Locate the cell with the specified text and output its (X, Y) center coordinate. 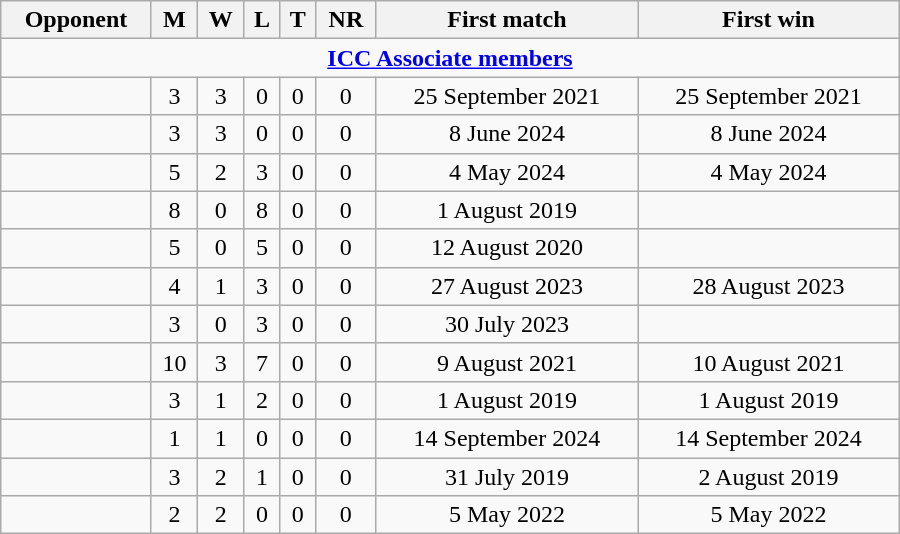
30 July 2023 (507, 324)
W (221, 20)
M (174, 20)
10 (174, 362)
12 August 2020 (507, 248)
10 August 2021 (769, 362)
7 (262, 362)
Opponent (76, 20)
9 August 2021 (507, 362)
28 August 2023 (769, 286)
ICC Associate members (450, 58)
31 July 2019 (507, 477)
First win (769, 20)
2 August 2019 (769, 477)
L (262, 20)
NR (346, 20)
First match (507, 20)
4 (174, 286)
T (298, 20)
27 August 2023 (507, 286)
